Locate the cell with the specified text and output its (X, Y) center coordinate. 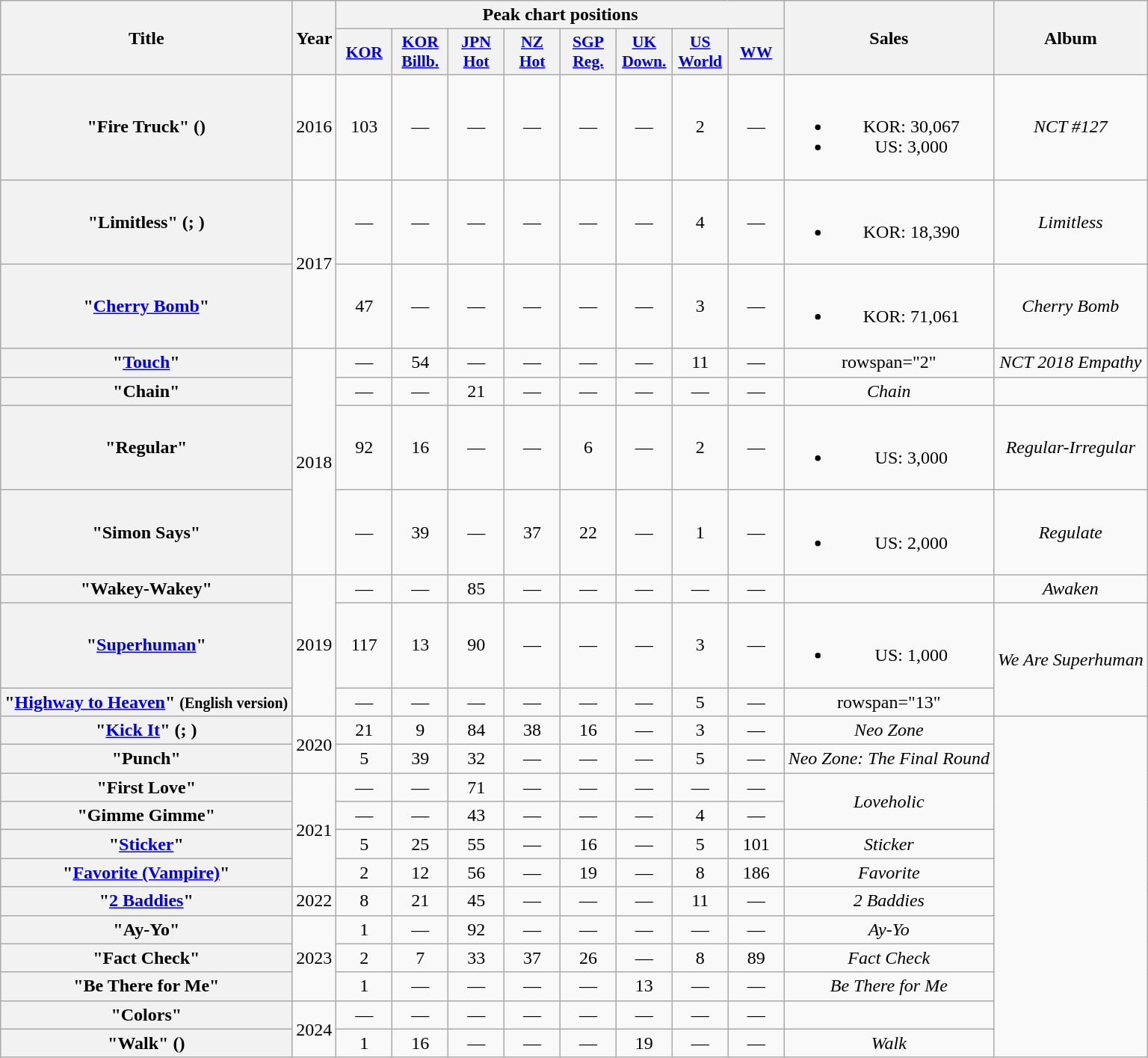
47 (365, 307)
55 (477, 844)
2017 (314, 264)
NZHot (532, 52)
54 (420, 363)
Favorite (889, 873)
25 (420, 844)
NCT #127 (1070, 127)
"Walk" () (146, 1043)
rowspan="2" (889, 363)
Peak chart positions (561, 15)
Neo Zone: The Final Round (889, 759)
2 Baddies (889, 901)
2022 (314, 901)
71 (477, 787)
Year (314, 37)
"Superhuman" (146, 645)
84 (477, 731)
"Ay-Yo" (146, 929)
45 (477, 901)
2024 (314, 1029)
6 (587, 447)
Chain (889, 391)
2023 (314, 958)
Fact Check (889, 958)
Sales (889, 37)
"Wakey-Wakey" (146, 588)
26 (587, 958)
12 (420, 873)
101 (756, 844)
32 (477, 759)
US: 3,000 (889, 447)
rowspan="13" (889, 702)
"Limitless" (; ) (146, 221)
2019 (314, 645)
"Fact Check" (146, 958)
"Highway to Heaven" (English version) (146, 702)
"Touch" (146, 363)
43 (477, 816)
"Fire Truck" () (146, 127)
Walk (889, 1043)
Limitless (1070, 221)
Ay-Yo (889, 929)
"Cherry Bomb" (146, 307)
UKDown. (644, 52)
KOR: 71,061 (889, 307)
"Favorite (Vampire)" (146, 873)
USWorld (700, 52)
2016 (314, 127)
Neo Zone (889, 731)
56 (477, 873)
7 (420, 958)
103 (365, 127)
SGPReg. (587, 52)
"First Love" (146, 787)
90 (477, 645)
Be There for Me (889, 986)
85 (477, 588)
"Regular" (146, 447)
"2 Baddies" (146, 901)
Title (146, 37)
Regulate (1070, 532)
KORBillb. (420, 52)
"Colors" (146, 1015)
"Sticker" (146, 844)
"Punch" (146, 759)
2018 (314, 461)
Cherry Bomb (1070, 307)
38 (532, 731)
33 (477, 958)
US: 2,000 (889, 532)
117 (365, 645)
186 (756, 873)
22 (587, 532)
Regular-Irregular (1070, 447)
Awaken (1070, 588)
US: 1,000 (889, 645)
9 (420, 731)
We Are Superhuman (1070, 659)
KOR: 30,067US: 3,000 (889, 127)
Album (1070, 37)
"Gimme Gimme" (146, 816)
KOR: 18,390 (889, 221)
89 (756, 958)
2020 (314, 745)
NCT 2018 Empathy (1070, 363)
WW (756, 52)
JPNHot (477, 52)
"Be There for Me" (146, 986)
"Simon Says" (146, 532)
"Kick It" (; ) (146, 731)
Loveholic (889, 802)
"Chain" (146, 391)
2021 (314, 830)
KOR (365, 52)
Sticker (889, 844)
